Scan for the cell matching the given text and deliver its [X, Y] coordinate at center. 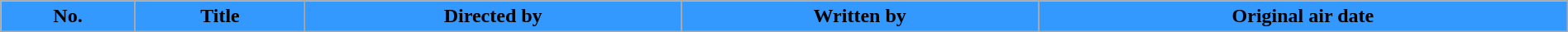
Written by [860, 16]
Original air date [1303, 16]
Directed by [493, 16]
No. [68, 16]
Title [220, 16]
